Find where the given text appears and provide that cell's center as (x, y) coordinate. 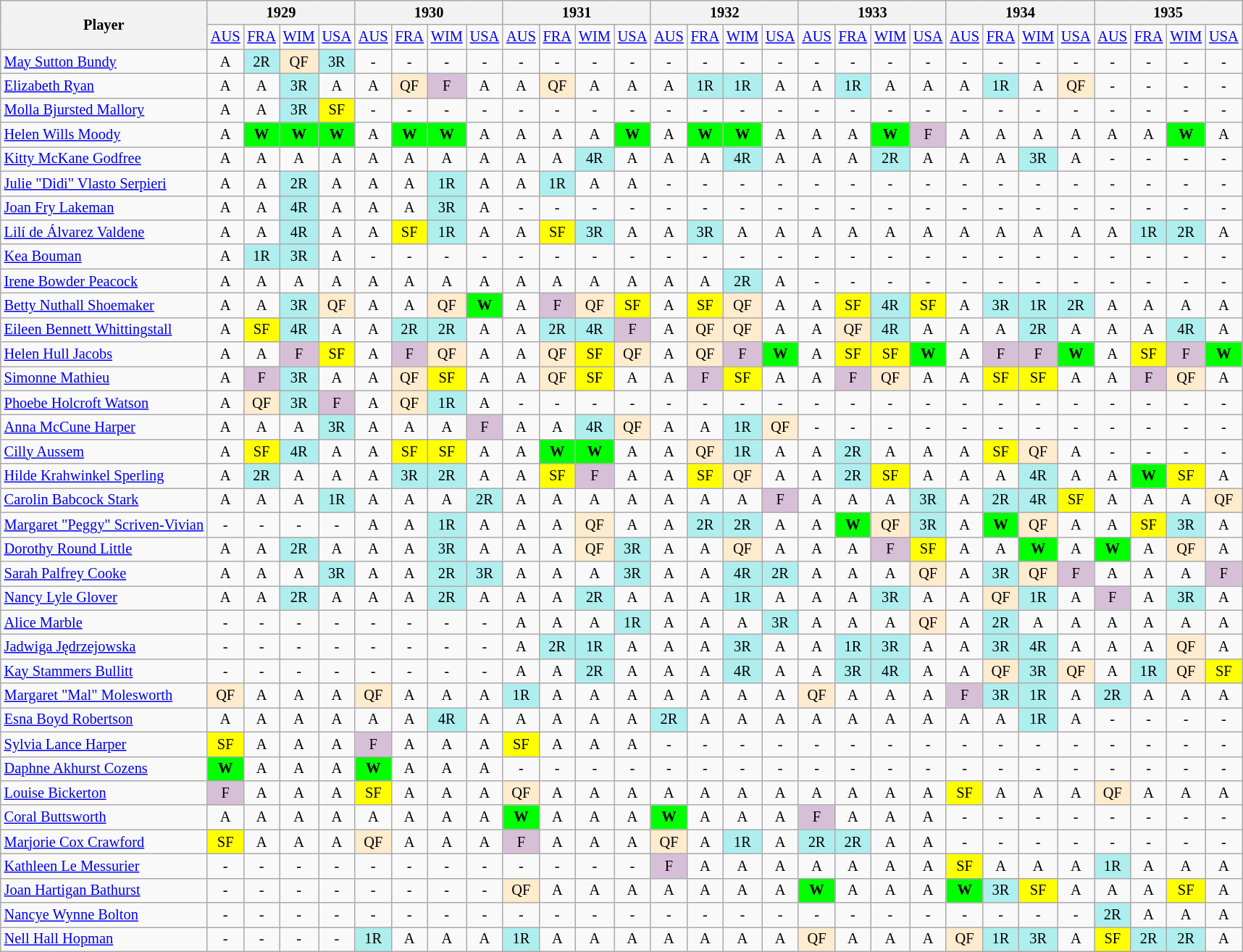
Sarah Palfrey Cooke (104, 573)
Simonne Mathieu (104, 378)
Irene Bowder Peacock (104, 281)
Nancy Lyle Glover (104, 598)
Coral Buttsworth (104, 817)
Player (104, 25)
Kay Stammers Bullitt (104, 671)
Margaret "Mal" Molesworth (104, 696)
Margaret "Peggy" Scriven-Vivian (104, 525)
Eileen Bennett Whittingstall (104, 330)
1933 (872, 12)
Betty Nuthall Shoemaker (104, 305)
Helen Wills Moody (104, 135)
Joan Hartigan Bathurst (104, 890)
Marjorie Cox Crawford (104, 842)
Joan Fry Lakeman (104, 208)
Kea Bouman (104, 256)
Nancye Wynne Bolton (104, 915)
Dorothy Round Little (104, 549)
Cilly Aussem (104, 451)
Carolin Babcock Stark (104, 500)
Nell Hall Hopman (104, 939)
Kathleen Le Messurier (104, 866)
Anna McCune Harper (104, 427)
1931 (577, 12)
1929 (281, 12)
1932 (724, 12)
Sylvia Lance Harper (104, 744)
Julie "Didi" Vlasto Serpieri (104, 183)
Louise Bickerton (104, 793)
Lilí de Álvarez Valdene (104, 232)
Elizabeth Ryan (104, 85)
1930 (429, 12)
Hilde Krahwinkel Sperling (104, 476)
Phoebe Holcroft Watson (104, 403)
May Sutton Bundy (104, 62)
Esna Boyd Robertson (104, 719)
Alice Marble (104, 622)
Kitty McKane Godfree (104, 159)
1935 (1168, 12)
Molla Bjursted Mallory (104, 110)
Helen Hull Jacobs (104, 354)
1934 (1020, 12)
Daphne Akhurst Cozens (104, 769)
Jadwiga Jędrzejowska (104, 646)
